Return the [X, Y] coordinate for the center point of the cell that contains the specified text.  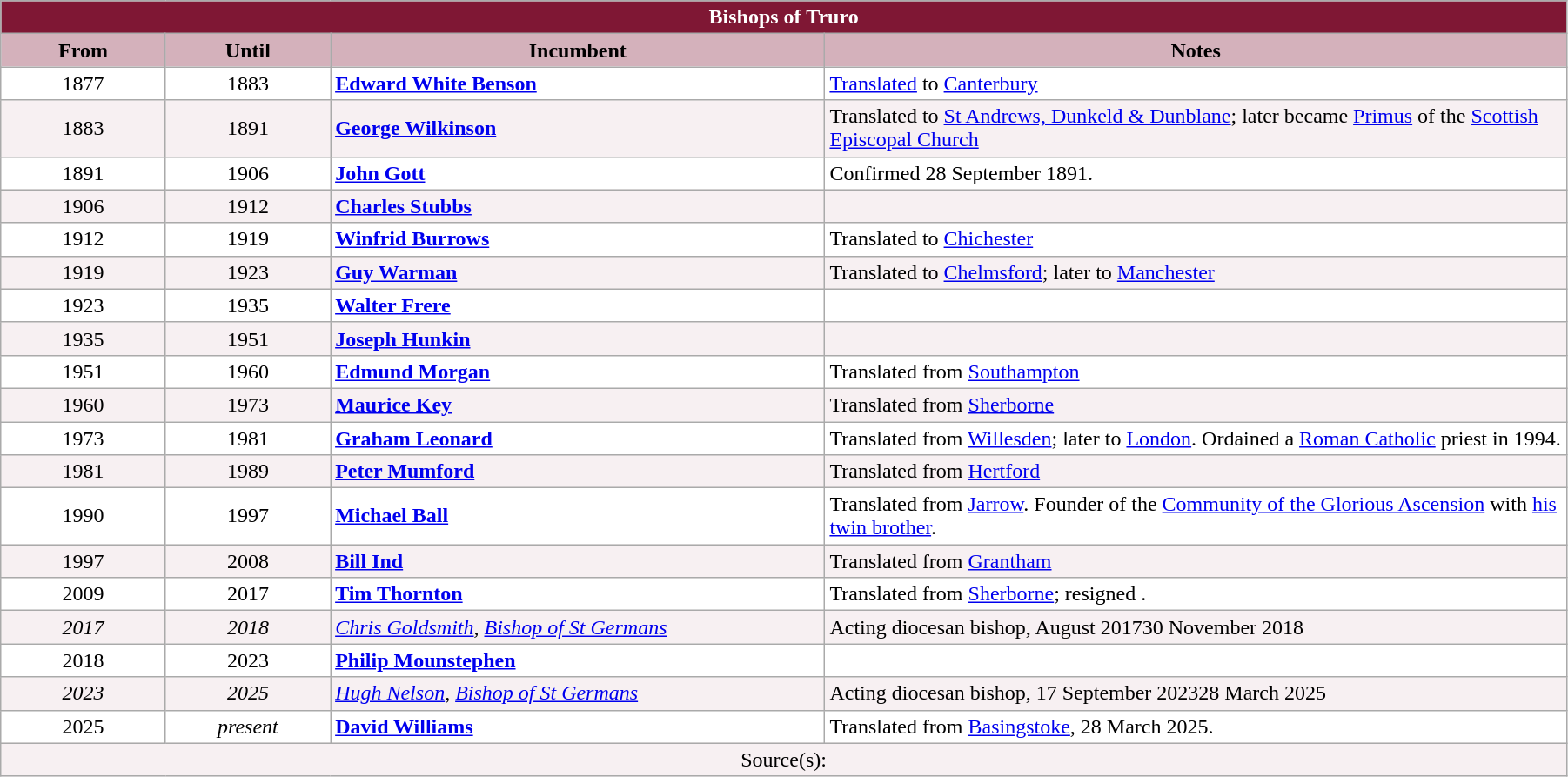
1877 [84, 84]
Chris Goldsmith, Bishop of St Germans [578, 627]
Bishops of Truro [784, 17]
Translated from Sherborne; resigned . [1196, 594]
Incumbent [578, 50]
Walter Frere [578, 305]
Translated to Chichester [1196, 239]
Source(s): [784, 760]
Translated from Willesden; later to London. Ordained a Roman Catholic priest in 1994. [1196, 438]
Translated from Grantham [1196, 561]
2008 [247, 561]
Translated to Canterbury [1196, 84]
1990 [84, 517]
From [84, 50]
Joseph Hunkin [578, 338]
Tim Thornton [578, 594]
Translated from Hertford [1196, 472]
Translated from Jarrow. Founder of the Community of the Glorious Ascension with his twin brother. [1196, 517]
Maurice Key [578, 405]
Translated to Chelmsford; later to Manchester [1196, 272]
Acting diocesan bishop, August 201730 November 2018 [1196, 627]
Edmund Morgan [578, 372]
1989 [247, 472]
Acting diocesan bishop, 17 September 202328 March 2025 [1196, 693]
Charles Stubbs [578, 206]
David Williams [578, 727]
Winfrid Burrows [578, 239]
Translated from Sherborne [1196, 405]
Translated to St Andrews, Dunkeld & Dunblane; later became Primus of the Scottish Episcopal Church [1196, 129]
Peter Mumford [578, 472]
present [247, 727]
2009 [84, 594]
Confirmed 28 September 1891. [1196, 173]
Until [247, 50]
Bill Ind [578, 561]
John Gott [578, 173]
Hugh Nelson, Bishop of St Germans [578, 693]
George Wilkinson [578, 129]
Notes [1196, 50]
Guy Warman [578, 272]
Translated from Basingstoke, 28 March 2025. [1196, 727]
Michael Ball [578, 517]
Graham Leonard [578, 438]
Translated from Southampton [1196, 372]
Philip Mounstephen [578, 660]
Edward White Benson [578, 84]
